Scan for the cell matching the given text and deliver its [X, Y] coordinate at center. 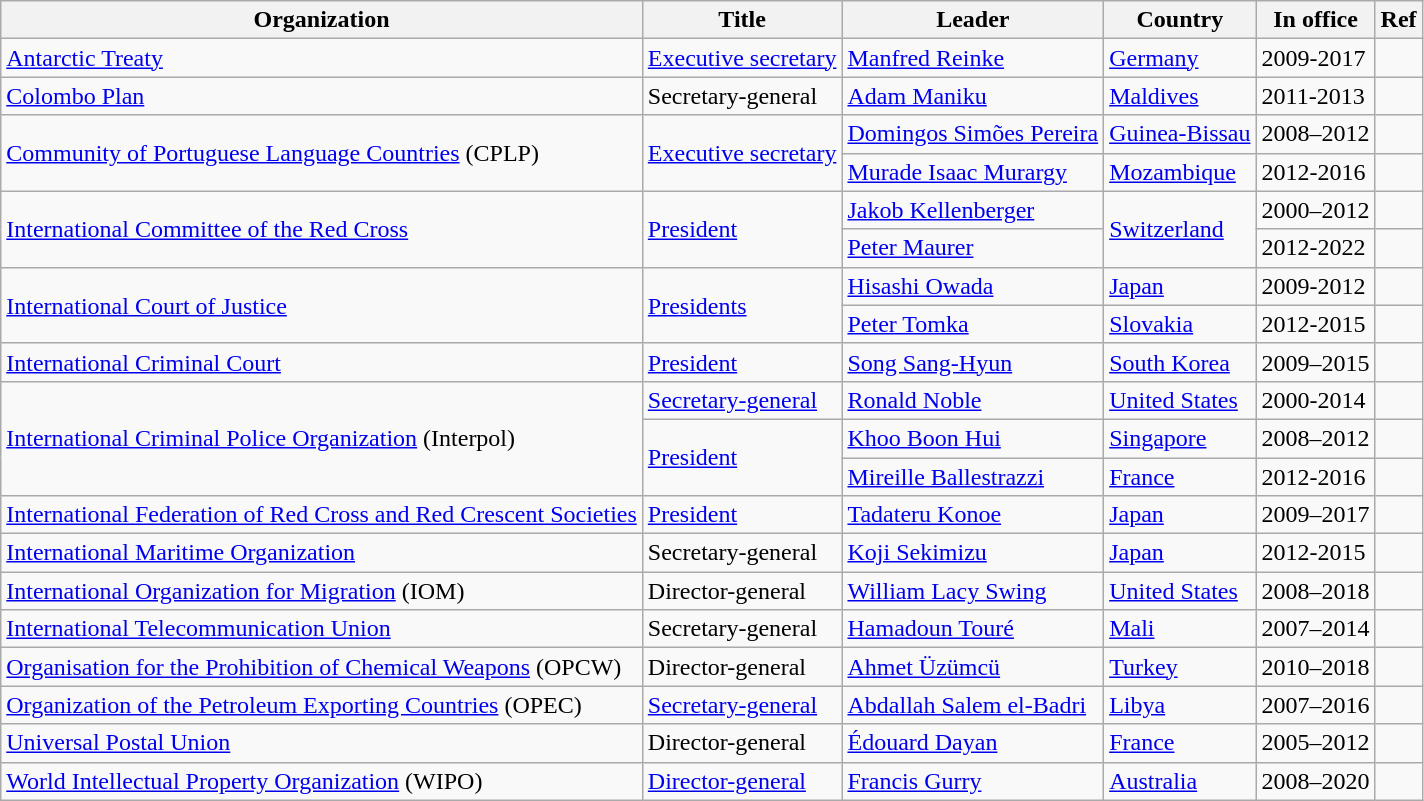
International Organization for Migration (IOM) [322, 591]
Manfred Reinke [973, 58]
Mozambique [1180, 172]
2009-2012 [1316, 286]
Abdallah Salem el-Badri [973, 705]
2000–2012 [1316, 210]
Singapore [1180, 438]
Maldives [1180, 96]
Turkey [1180, 667]
International Committee of the Red Cross [322, 229]
Peter Maurer [973, 248]
2005–2012 [1316, 743]
Khoo Boon Hui [973, 438]
Presidents [742, 305]
International Court of Justice [322, 305]
International Telecommunication Union [322, 629]
International Criminal Court [322, 362]
Tadateru Konoe [973, 515]
Libya [1180, 705]
Organization of the Petroleum Exporting Countries (OPEC) [322, 705]
Switzerland [1180, 229]
South Korea [1180, 362]
Mali [1180, 629]
2009–2015 [1316, 362]
2011-2013 [1316, 96]
Ahmet Üzümcü [973, 667]
Organisation for the Prohibition of Chemical Weapons (OPCW) [322, 667]
William Lacy Swing [973, 591]
International Federation of Red Cross and Red Crescent Societies [322, 515]
Title [742, 20]
Jakob Kellenberger [973, 210]
2008–2018 [1316, 591]
Antarctic Treaty [322, 58]
2009-2017 [1316, 58]
In office [1316, 20]
Mireille Ballestrazzi [973, 477]
Hamadoun Touré [973, 629]
Song Sang-Hyun [973, 362]
Slovakia [1180, 324]
Murade Isaac Murargy [973, 172]
Community of Portuguese Language Countries (CPLP) [322, 153]
2000-2014 [1316, 400]
Adam Maniku [973, 96]
Colombo Plan [322, 96]
Koji Sekimizu [973, 553]
2007–2016 [1316, 705]
Country [1180, 20]
Leader [973, 20]
Domingos Simões Pereira [973, 134]
Universal Postal Union [322, 743]
Guinea-Bissau [1180, 134]
Organization [322, 20]
2010–2018 [1316, 667]
World Intellectual Property Organization (WIPO) [322, 781]
Hisashi Owada [973, 286]
2009–2017 [1316, 515]
Ref [1398, 20]
Édouard Dayan [973, 743]
Peter Tomka [973, 324]
2012-2022 [1316, 248]
Australia [1180, 781]
International Criminal Police Organization (Interpol) [322, 438]
Germany [1180, 58]
Francis Gurry [973, 781]
Ronald Noble [973, 400]
International Maritime Organization [322, 553]
2007–2014 [1316, 629]
2008–2020 [1316, 781]
